Return the (X, Y) coordinate for the center point of the cell that contains the specified text.  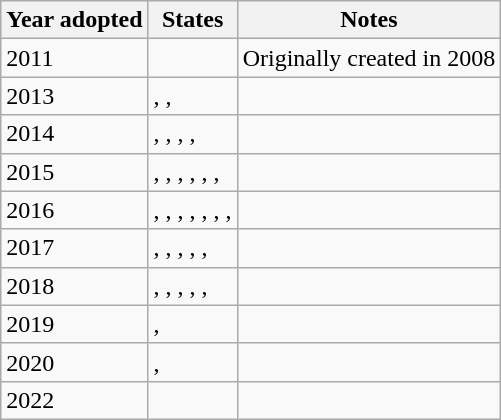
Year adopted (74, 20)
2019 (74, 324)
2018 (74, 286)
2020 (74, 362)
States (192, 20)
, , , , , , (192, 172)
2014 (74, 134)
2016 (74, 210)
Notes (369, 20)
2017 (74, 248)
, , , , (192, 134)
Originally created in 2008 (369, 58)
2011 (74, 58)
2022 (74, 400)
, , , , , , , (192, 210)
, , (192, 96)
2013 (74, 96)
2015 (74, 172)
